Search for the cell housing the specified text and yield its (X, Y) center coordinate. 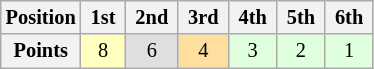
2nd (152, 17)
1 (349, 51)
1st (104, 17)
6 (152, 51)
3rd (203, 17)
2 (301, 51)
4th (253, 17)
4 (203, 51)
Position (41, 17)
8 (104, 51)
Points (41, 51)
3 (253, 51)
6th (349, 17)
5th (301, 17)
